For the text-containing cell, return its midpoint in (x, y) coordinate format. 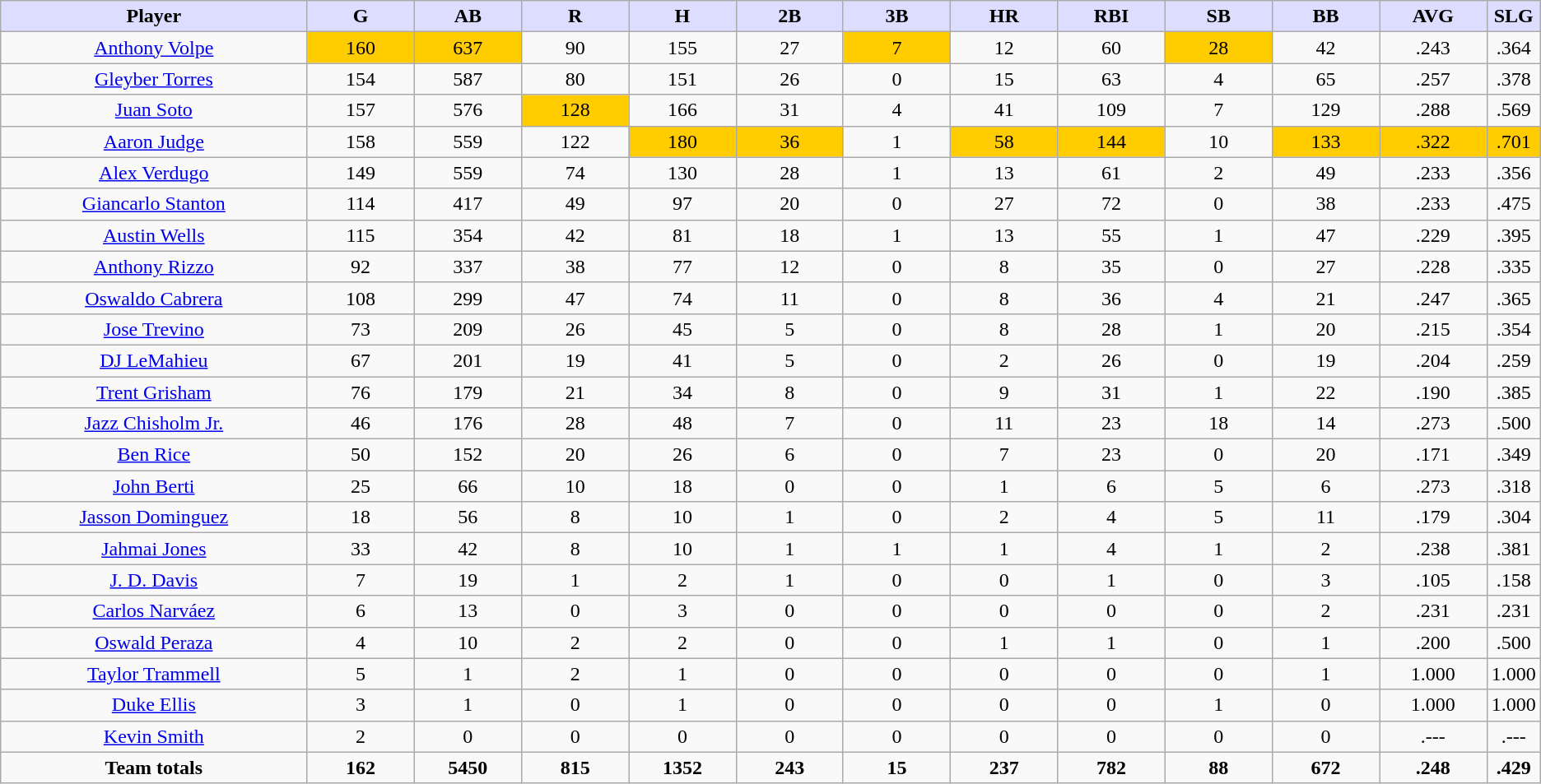
.378 (1513, 79)
209 (468, 329)
.204 (1433, 360)
.179 (1433, 517)
176 (468, 424)
166 (682, 110)
672 (1325, 768)
81 (682, 235)
.475 (1513, 204)
.259 (1513, 360)
.354 (1513, 329)
.200 (1433, 643)
R (575, 16)
60 (1111, 48)
417 (468, 204)
Anthony Rizzo (154, 267)
Ben Rice (154, 455)
Duke Ellis (154, 705)
J. D. Davis (154, 580)
2B (789, 16)
133 (1325, 141)
AVG (1433, 16)
.238 (1433, 549)
.243 (1433, 48)
Player (154, 16)
66 (468, 486)
BB (1325, 16)
151 (682, 79)
122 (575, 141)
.158 (1513, 580)
Jahmai Jones (154, 549)
Oswaldo Cabrera (154, 298)
.105 (1433, 580)
Aaron Judge (154, 141)
SLG (1513, 16)
162 (361, 768)
John Berti (154, 486)
129 (1325, 110)
.364 (1513, 48)
AB (468, 16)
56 (468, 517)
80 (575, 79)
88 (1218, 768)
.228 (1433, 267)
61 (1111, 173)
3B (896, 16)
97 (682, 204)
46 (361, 424)
55 (1111, 235)
14 (1325, 424)
576 (468, 110)
Gleyber Torres (154, 79)
77 (682, 267)
Anthony Volpe (154, 48)
65 (1325, 79)
Taylor Trammell (154, 674)
DJ LeMahieu (154, 360)
Jose Trevino (154, 329)
90 (575, 48)
RBI (1111, 16)
Trent Grisham (154, 392)
201 (468, 360)
337 (468, 267)
354 (468, 235)
.318 (1513, 486)
.248 (1433, 768)
152 (468, 455)
243 (789, 768)
58 (1004, 141)
108 (361, 298)
179 (468, 392)
67 (361, 360)
130 (682, 173)
.322 (1433, 141)
1352 (682, 768)
G (361, 16)
.349 (1513, 455)
34 (682, 392)
158 (361, 141)
Oswald Peraza (154, 643)
48 (682, 424)
299 (468, 298)
9 (1004, 392)
180 (682, 141)
.429 (1513, 768)
Juan Soto (154, 110)
782 (1111, 768)
815 (575, 768)
HR (1004, 16)
72 (1111, 204)
50 (361, 455)
.304 (1513, 517)
Jasson Dominguez (154, 517)
.288 (1433, 110)
.257 (1433, 79)
.356 (1513, 173)
73 (361, 329)
63 (1111, 79)
115 (361, 235)
155 (682, 48)
109 (1111, 110)
.395 (1513, 235)
149 (361, 173)
SB (1218, 16)
45 (682, 329)
35 (1111, 267)
.215 (1433, 329)
.247 (1433, 298)
.701 (1513, 141)
Jazz Chisholm Jr. (154, 424)
157 (361, 110)
637 (468, 48)
.335 (1513, 267)
76 (361, 392)
.365 (1513, 298)
154 (361, 79)
Alex Verdugo (154, 173)
128 (575, 110)
33 (361, 549)
114 (361, 204)
.229 (1433, 235)
.190 (1433, 392)
Carlos Narváez (154, 611)
160 (361, 48)
.385 (1513, 392)
22 (1325, 392)
25 (361, 486)
587 (468, 79)
.381 (1513, 549)
Kevin Smith (154, 736)
Austin Wells (154, 235)
92 (361, 267)
H (682, 16)
144 (1111, 141)
.171 (1433, 455)
Giancarlo Stanton (154, 204)
.569 (1513, 110)
Team totals (154, 768)
237 (1004, 768)
5450 (468, 768)
